Provide the [x, y] coordinate of the cell's center where the given text is located.  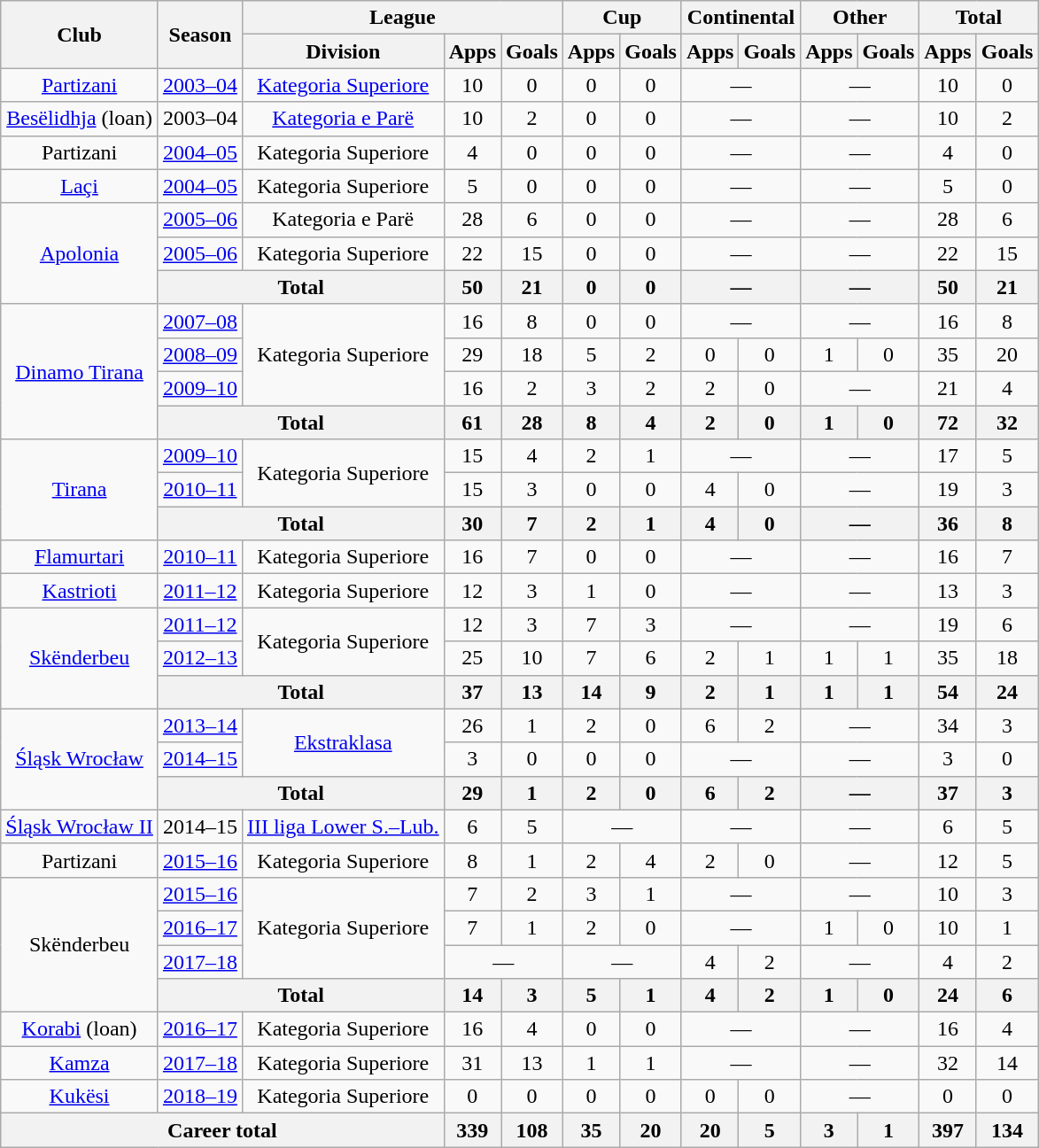
Flamurtari [80, 557]
Dinamo Tirana [80, 371]
Śląsk Wrocław II [80, 826]
Kamza [80, 1063]
Continental [740, 18]
III liga Lower S.–Lub. [343, 826]
54 [948, 692]
30 [472, 524]
36 [948, 524]
Kastrioti [80, 591]
Korabi (loan) [80, 1029]
61 [472, 423]
26 [472, 725]
31 [472, 1063]
339 [472, 1130]
134 [1007, 1130]
17 [948, 456]
Ekstraklasa [343, 742]
Season [200, 35]
League [402, 18]
Career total [222, 1130]
Division [343, 51]
9 [651, 692]
Śląsk Wrocław [80, 759]
2013–14 [200, 725]
2012–13 [200, 658]
Other [860, 18]
Laçi [80, 186]
2008–09 [200, 354]
Kukësi [80, 1097]
Cup [622, 18]
Club [80, 35]
Besëlidhja (loan) [80, 119]
2007–08 [200, 321]
108 [532, 1130]
72 [948, 423]
2018–19 [200, 1097]
25 [472, 658]
397 [948, 1130]
Apolonia [80, 253]
34 [948, 725]
Tirana [80, 490]
